Locate the cell with the specified text and output its [x, y] center coordinate. 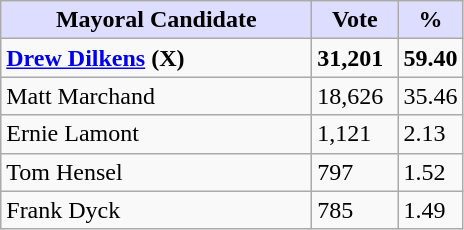
785 [355, 210]
18,626 [355, 96]
Drew Dilkens (X) [156, 58]
1.49 [430, 210]
797 [355, 172]
Mayoral Candidate [156, 20]
31,201 [355, 58]
% [430, 20]
Matt Marchand [156, 96]
1.52 [430, 172]
1,121 [355, 134]
Ernie Lamont [156, 134]
Tom Hensel [156, 172]
59.40 [430, 58]
Frank Dyck [156, 210]
Vote [355, 20]
35.46 [430, 96]
2.13 [430, 134]
